Provide the (X, Y) coordinate of the cell's center where the given text is located.  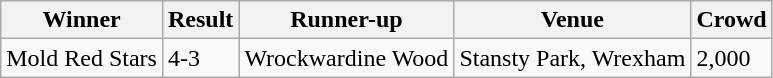
Wrockwardine Wood (346, 58)
Venue (572, 20)
Runner-up (346, 20)
Crowd (732, 20)
Mold Red Stars (82, 58)
2,000 (732, 58)
Stansty Park, Wrexham (572, 58)
4-3 (200, 58)
Winner (82, 20)
Result (200, 20)
